Output the [X, Y] coordinate of the center of the cell containing the given text.  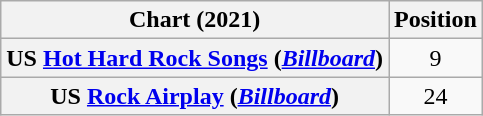
24 [436, 96]
US Hot Hard Rock Songs (Billboard) [195, 58]
Position [436, 20]
9 [436, 58]
Chart (2021) [195, 20]
US Rock Airplay (Billboard) [195, 96]
